Pinpoint the cell where the given text exists, returning its (X, Y) midpoint coordinate. 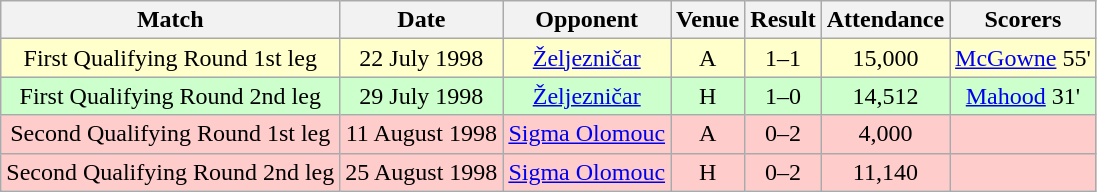
29 July 1998 (422, 96)
First Qualifying Round 2nd leg (170, 96)
Attendance (885, 20)
1–0 (783, 96)
Scorers (1024, 20)
1–1 (783, 58)
Date (422, 20)
Second Qualifying Round 1st leg (170, 134)
Mahood 31' (1024, 96)
4,000 (885, 134)
15,000 (885, 58)
22 July 1998 (422, 58)
McGowne 55' (1024, 58)
Second Qualifying Round 2nd leg (170, 172)
Result (783, 20)
11 August 1998 (422, 134)
Match (170, 20)
Venue (708, 20)
First Qualifying Round 1st leg (170, 58)
11,140 (885, 172)
25 August 1998 (422, 172)
Opponent (587, 20)
14,512 (885, 96)
